Locate the cell with the specified text and output its [x, y] center coordinate. 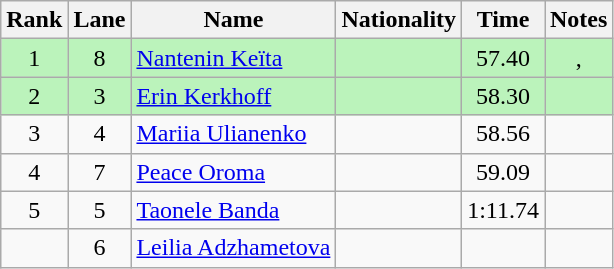
Peace Oroma [234, 172]
7 [100, 172]
58.30 [504, 96]
Taonele Banda [234, 210]
Lane [100, 20]
Name [234, 20]
Nationality [399, 20]
Erin Kerkhoff [234, 96]
1 [34, 58]
57.40 [504, 58]
2 [34, 96]
Nantenin Keïta [234, 58]
Rank [34, 20]
59.09 [504, 172]
6 [100, 248]
Mariia Ulianenko [234, 134]
Leilia Adzhametova [234, 248]
58.56 [504, 134]
Time [504, 20]
, [578, 58]
1:11.74 [504, 210]
Notes [578, 20]
8 [100, 58]
